Return the (X, Y) coordinate for the center point of the cell that contains the specified text.  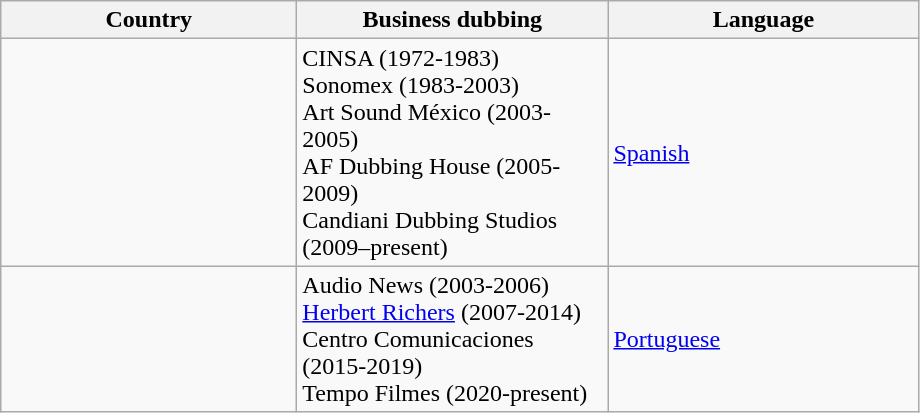
Portuguese (764, 339)
Country (149, 20)
Business dubbing (452, 20)
Spanish (764, 152)
CINSA (1972-1983) Sonomex (1983-2003)Art Sound México (2003-2005)AF Dubbing House (2005-2009)Candiani Dubbing Studios (2009–present) (452, 152)
Audio News (2003-2006)Herbert Richers (2007-2014)Centro Comunicaciones (2015-2019)Tempo Filmes (2020-present) (452, 339)
Language (764, 20)
